Capture the cell that displays the provided text and extract its [X, Y] central coordinate. 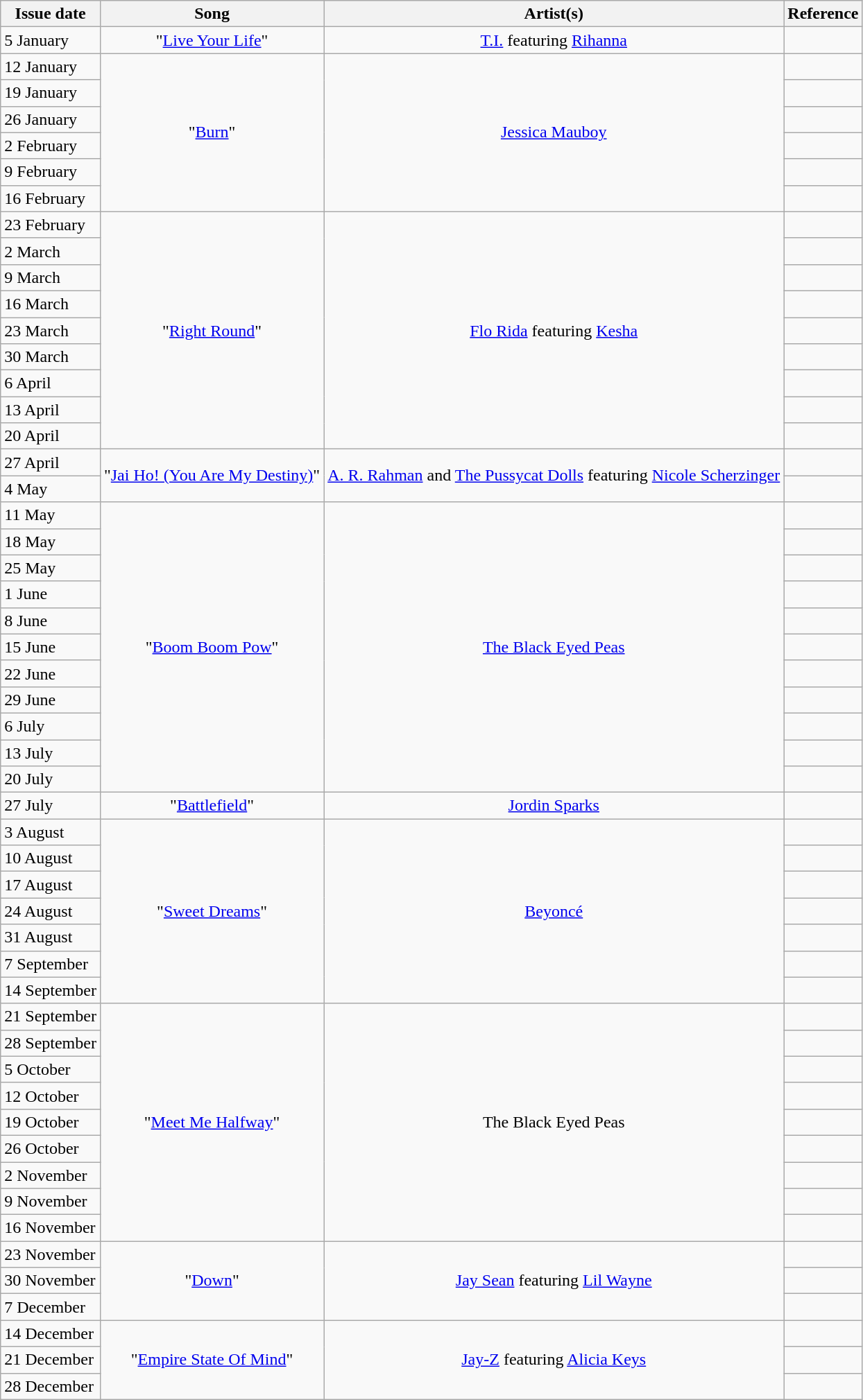
13 July [51, 752]
14 September [51, 990]
"Jai Ho! (You Are My Destiny)" [212, 476]
21 December [51, 1360]
A. R. Rahman and The Pussycat Dolls featuring Nicole Scherzinger [554, 476]
31 August [51, 937]
Jessica Mauboy [554, 132]
9 February [51, 172]
16 March [51, 304]
25 May [51, 568]
Jordin Sparks [554, 806]
20 April [51, 436]
23 March [51, 331]
"Boom Boom Pow" [212, 648]
14 December [51, 1333]
4 May [51, 489]
23 November [51, 1254]
"Burn" [212, 132]
6 April [51, 383]
"Battlefield" [212, 806]
27 July [51, 806]
"Empire State Of Mind" [212, 1360]
30 November [51, 1281]
17 August [51, 885]
12 January [51, 67]
"Right Round" [212, 330]
Song [212, 14]
21 September [51, 1017]
23 February [51, 225]
7 December [51, 1307]
13 April [51, 410]
18 May [51, 542]
20 July [51, 779]
26 October [51, 1148]
Jay-Z featuring Alicia Keys [554, 1360]
1 June [51, 594]
5 October [51, 1069]
15 June [51, 647]
16 February [51, 198]
26 January [51, 119]
3 August [51, 832]
2 March [51, 251]
10 August [51, 858]
22 June [51, 673]
Issue date [51, 14]
28 September [51, 1043]
9 March [51, 277]
29 June [51, 700]
Jay Sean featuring Lil Wayne [554, 1281]
19 October [51, 1122]
Artist(s) [554, 14]
6 July [51, 726]
27 April [51, 463]
"Live Your Life" [212, 40]
19 January [51, 93]
2 November [51, 1175]
30 March [51, 357]
"Down" [212, 1281]
24 August [51, 911]
"Sweet Dreams" [212, 911]
8 June [51, 621]
5 January [51, 40]
Reference [823, 14]
11 May [51, 515]
7 September [51, 964]
Beyoncé [554, 911]
"Meet Me Halfway" [212, 1122]
28 December [51, 1386]
9 November [51, 1202]
T.I. featuring Rihanna [554, 40]
2 February [51, 146]
Flo Rida featuring Kesha [554, 330]
12 October [51, 1096]
16 November [51, 1228]
